Find where the given text appears and provide that cell's center as (x, y) coordinate. 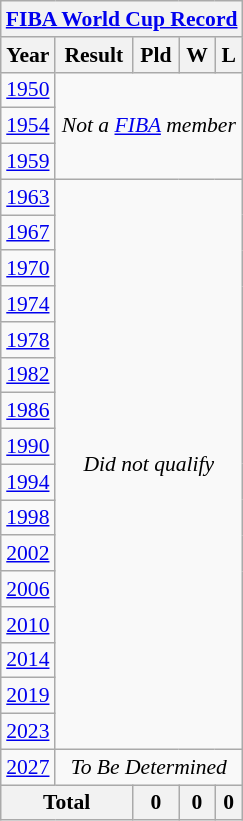
1950 (28, 90)
W (197, 55)
FIBA World Cup Record (122, 19)
1967 (28, 233)
2010 (28, 625)
1986 (28, 411)
1974 (28, 304)
2014 (28, 660)
1963 (28, 197)
1982 (28, 375)
1954 (28, 126)
Total (67, 803)
L (229, 55)
2027 (28, 767)
Year (28, 55)
Did not qualify (149, 464)
Result (94, 55)
2002 (28, 554)
2023 (28, 732)
1994 (28, 482)
2019 (28, 696)
Not a FIBA member (149, 126)
2006 (28, 589)
1978 (28, 340)
1990 (28, 447)
1970 (28, 269)
To Be Determined (149, 767)
1998 (28, 518)
1959 (28, 162)
Pld (156, 55)
